Extract the [X, Y] coordinate from the center of the cell holding the provided text.  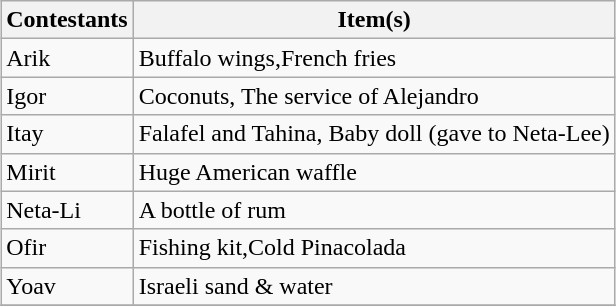
Item(s) [374, 20]
Buffalo wings,French fries [374, 58]
Arik [67, 58]
Neta-Li [67, 210]
Israeli sand & water [374, 286]
Ofir [67, 248]
Itay [67, 134]
Coconuts, The service of Alejandro [374, 96]
Yoav [67, 286]
Fishing kit,Cold Pinacolada [374, 248]
Mirit [67, 172]
Igor [67, 96]
Falafel and Tahina, Baby doll (gave to Neta-Lee) [374, 134]
Huge American waffle [374, 172]
Contestants [67, 20]
A bottle of rum [374, 210]
